Search for the cell housing the specified text and yield its (x, y) center coordinate. 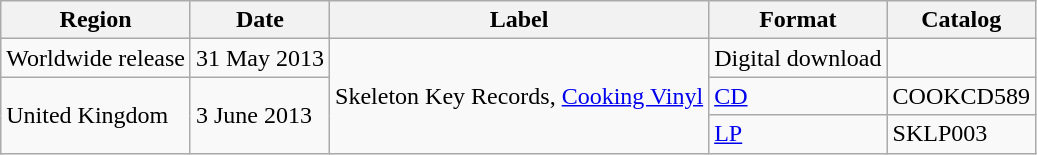
United Kingdom (96, 115)
Region (96, 20)
LP (798, 134)
3 June 2013 (260, 115)
Skeleton Key Records, Cooking Vinyl (520, 96)
Date (260, 20)
31 May 2013 (260, 58)
Digital download (798, 58)
Worldwide release (96, 58)
Label (520, 20)
Catalog (961, 20)
CD (798, 96)
SKLP003 (961, 134)
COOKCD589 (961, 96)
Format (798, 20)
